Return the [X, Y] coordinate for the center point of the cell that contains the specified text.  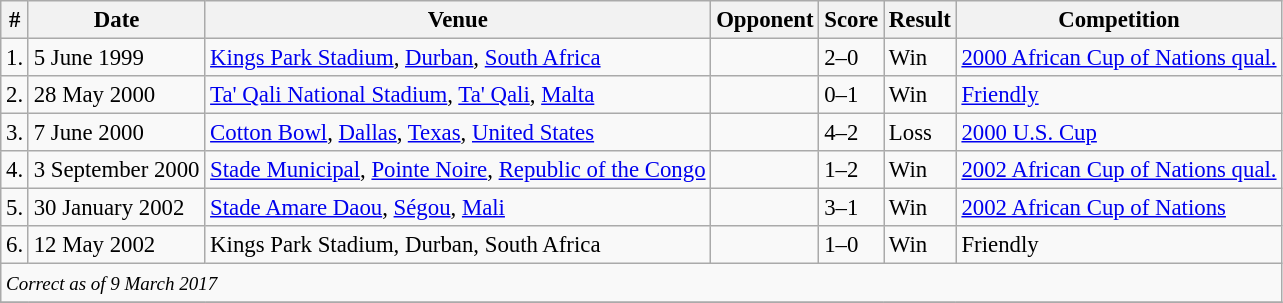
4. [15, 170]
Result [920, 20]
Date [116, 20]
Loss [920, 133]
Stade Municipal, Pointe Noire, Republic of the Congo [458, 170]
2002 African Cup of Nations [1119, 208]
12 May 2002 [116, 245]
Ta' Qali National Stadium, Ta' Qali, Malta [458, 95]
2002 African Cup of Nations qual. [1119, 170]
28 May 2000 [116, 95]
# [15, 20]
1. [15, 58]
1–0 [852, 245]
Stade Amare Daou, Ségou, Mali [458, 208]
6. [15, 245]
5 June 1999 [116, 58]
7 June 2000 [116, 133]
Score [852, 20]
3. [15, 133]
2000 African Cup of Nations qual. [1119, 58]
Correct as of 9 March 2017 [642, 283]
2. [15, 95]
Cotton Bowl, Dallas, Texas, United States [458, 133]
2–0 [852, 58]
Opponent [765, 20]
3 September 2000 [116, 170]
2000 U.S. Cup [1119, 133]
Venue [458, 20]
4–2 [852, 133]
5. [15, 208]
30 January 2002 [116, 208]
0–1 [852, 95]
1–2 [852, 170]
3–1 [852, 208]
Competition [1119, 20]
